Return (X, Y) of the center of cell containing provided text 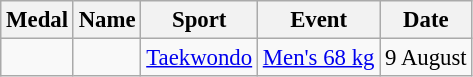
Date (426, 20)
9 August (426, 58)
Sport (200, 20)
Name (107, 20)
Taekwondo (200, 58)
Event (318, 20)
Medal (38, 20)
Men's 68 kg (318, 58)
